Provide the (x, y) coordinate of the cell's center where the given text is located.  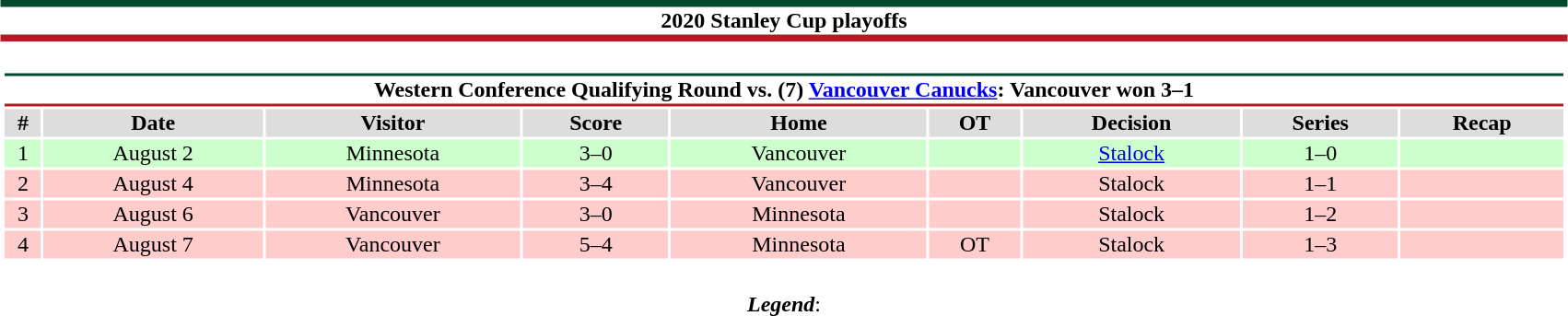
Home (798, 123)
3 (22, 215)
August 6 (153, 215)
Decision (1131, 123)
4 (22, 244)
1 (22, 154)
1–3 (1321, 244)
3–4 (595, 183)
5–4 (595, 244)
Series (1321, 123)
1–2 (1321, 215)
Visitor (392, 123)
2020 Stanley Cup playoffs (784, 20)
August 7 (153, 244)
Score (595, 123)
2 (22, 183)
August 2 (153, 154)
Western Conference Qualifying Round vs. (7) Vancouver Canucks: Vancouver won 3–1 (783, 90)
August 4 (153, 183)
Date (153, 123)
1–0 (1321, 154)
Recap (1482, 123)
# (22, 123)
1–1 (1321, 183)
